Search for the cell housing the specified text and yield its [X, Y] center coordinate. 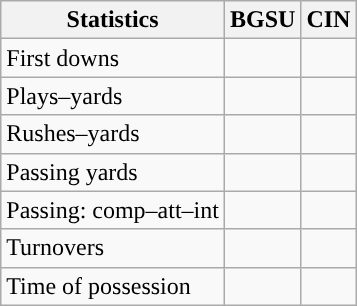
Plays–yards [113, 96]
BGSU [262, 20]
Rushes–yards [113, 134]
Passing yards [113, 172]
Time of possession [113, 286]
Statistics [113, 20]
First downs [113, 58]
CIN [328, 20]
Turnovers [113, 248]
Passing: comp–att–int [113, 210]
